Capture the cell that displays the provided text and extract its [x, y] central coordinate. 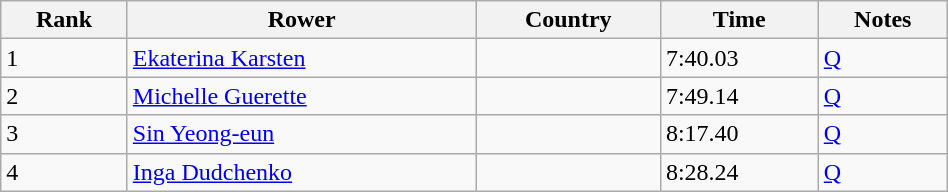
4 [64, 172]
8:17.40 [739, 134]
7:40.03 [739, 58]
Michelle Guerette [302, 96]
Rower [302, 20]
Country [568, 20]
7:49.14 [739, 96]
Ekaterina Karsten [302, 58]
2 [64, 96]
8:28.24 [739, 172]
1 [64, 58]
Notes [882, 20]
Rank [64, 20]
3 [64, 134]
Sin Yeong-eun [302, 134]
Time [739, 20]
Inga Dudchenko [302, 172]
